Return the [X, Y] coordinate for the center point of the cell that contains the specified text.  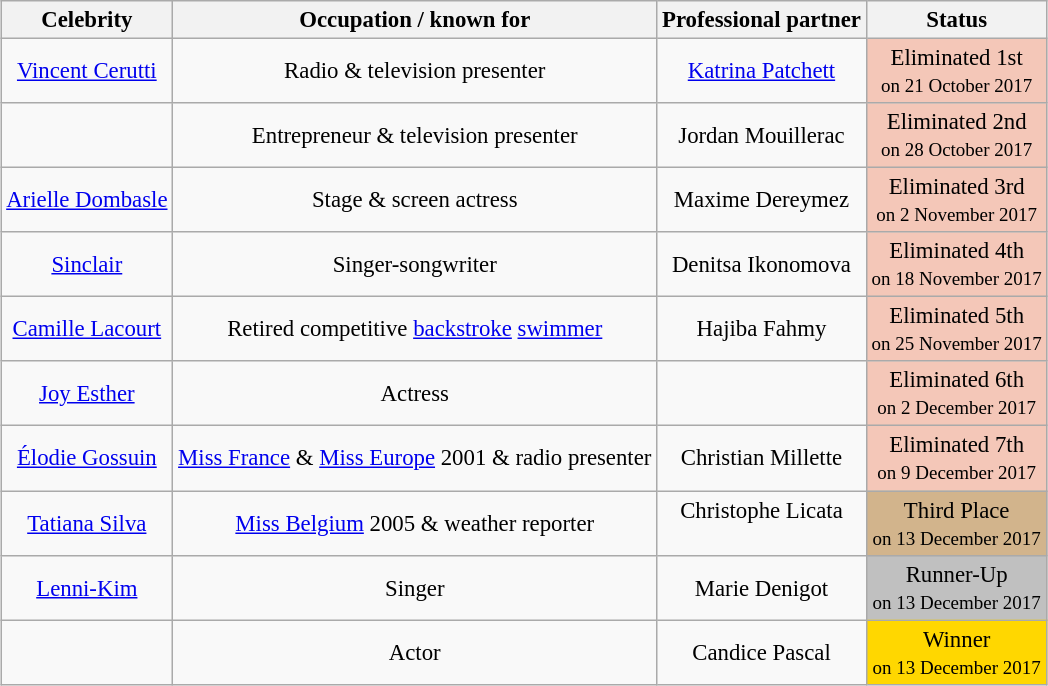
Actress [415, 394]
Celebrity [87, 20]
Arielle Dombasle [87, 200]
Singer-songwriter [415, 264]
Camille Lacourt [87, 330]
Hajiba Fahmy [762, 330]
Runner-Up on 13 December 2017 [956, 588]
Occupation / known for [415, 20]
Christian Millette [762, 458]
Marie Denigot [762, 588]
Miss Belgium 2005 & weather reporter [415, 522]
Eliminated 5th on 25 November 2017 [956, 330]
Christophe Licata [762, 522]
Joy Esther [87, 394]
Eliminated 4th on 18 November 2017 [956, 264]
Stage & screen actress [415, 200]
Jordan Mouillerac [762, 136]
Eliminated 6th on 2 December 2017 [956, 394]
Radio & television presenter [415, 70]
Sinclair [87, 264]
Retired competitive backstroke swimmer [415, 330]
Singer [415, 588]
Actor [415, 652]
Third Place on 13 December 2017 [956, 522]
Denitsa Ikonomova [762, 264]
Eliminated 1st on 21 October 2017 [956, 70]
Lenni-Kim [87, 588]
Status [956, 20]
Tatiana Silva [87, 522]
Eliminated 3rd on 2 November 2017 [956, 200]
Winner on 13 December 2017 [956, 652]
Eliminated 7th on 9 December 2017 [956, 458]
Maxime Dereymez [762, 200]
Entrepreneur & television presenter [415, 136]
Vincent Cerutti [87, 70]
Eliminated 2nd on 28 October 2017 [956, 136]
Élodie Gossuin [87, 458]
Katrina Patchett [762, 70]
Candice Pascal [762, 652]
Professional partner [762, 20]
Miss France & Miss Europe 2001 & radio presenter [415, 458]
